For the text-containing cell, return its midpoint in (X, Y) coordinate format. 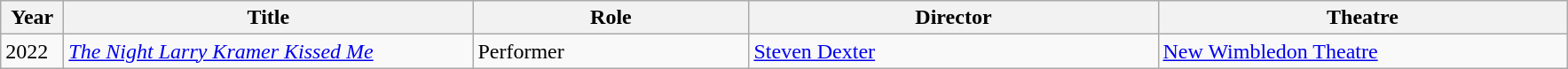
Director (953, 18)
Theatre (1363, 18)
Year (32, 18)
New Wimbledon Theatre (1363, 51)
Title (268, 18)
The Night Larry Kramer Kissed Me (268, 51)
Performer (611, 51)
Steven Dexter (953, 51)
Role (611, 18)
2022 (32, 51)
